Identify which cell holds the provided text, then report its [x, y] central coordinate. 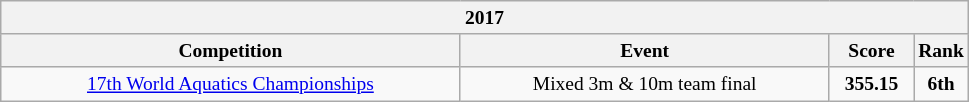
Mixed 3m & 10m team final [644, 84]
355.15 [871, 84]
Competition [230, 50]
Rank [942, 50]
2017 [485, 18]
6th [942, 84]
Score [871, 50]
Event [644, 50]
17th World Aquatics Championships [230, 84]
